Locate the cell with the specified text and output its (X, Y) center coordinate. 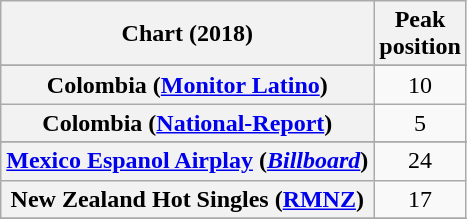
Peak position (420, 34)
17 (420, 199)
10 (420, 85)
Colombia (Monitor Latino) (188, 85)
24 (420, 161)
Mexico Espanol Airplay (Billboard) (188, 161)
Chart (2018) (188, 34)
5 (420, 123)
New Zealand Hot Singles (RMNZ) (188, 199)
Colombia (National-Report) (188, 123)
